Capture the cell that displays the provided text and extract its [x, y] central coordinate. 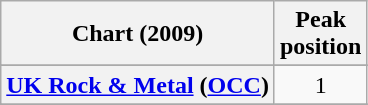
Peakposition [320, 34]
UK Rock & Metal (OCC) [138, 85]
1 [320, 85]
Chart (2009) [138, 34]
